Detect which cell encompasses the target text, then output its (x, y) center coordinate. 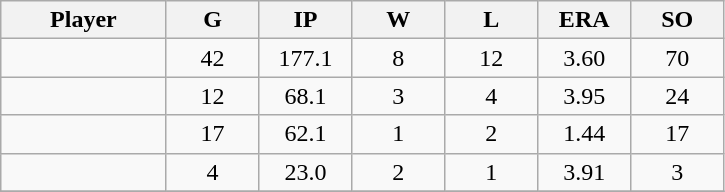
SO (678, 20)
8 (398, 58)
3.95 (584, 96)
42 (212, 58)
23.0 (306, 172)
L (492, 20)
Player (84, 20)
W (398, 20)
3.60 (584, 58)
3.91 (584, 172)
24 (678, 96)
70 (678, 58)
177.1 (306, 58)
68.1 (306, 96)
IP (306, 20)
G (212, 20)
1.44 (584, 134)
ERA (584, 20)
62.1 (306, 134)
